Find where the given text appears and provide that cell's center as (x, y) coordinate. 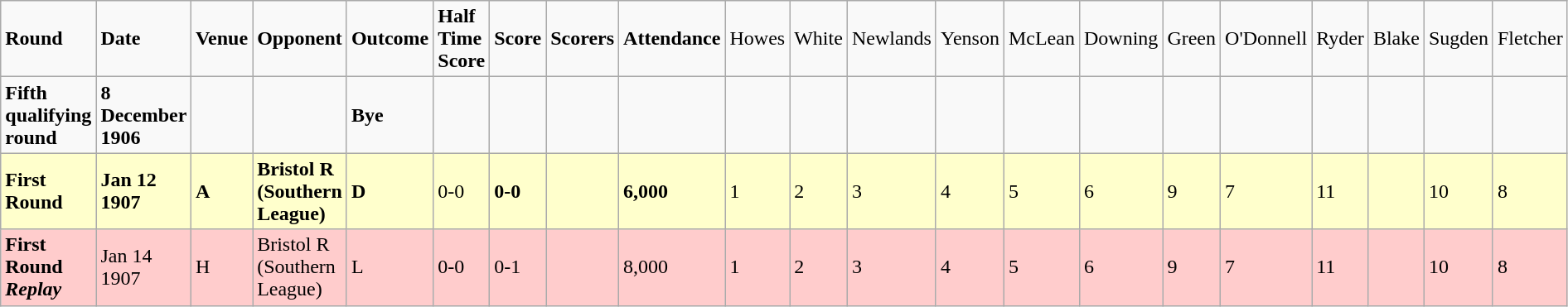
Opponent (300, 39)
8,000 (672, 267)
A (221, 191)
McLean (1041, 39)
Blake (1396, 39)
6,000 (672, 191)
Venue (221, 39)
First Round (48, 191)
Ryder (1341, 39)
Howes (757, 39)
0-1 (518, 267)
L (390, 267)
Bye (390, 115)
Sugden (1459, 39)
Jan 14 1907 (144, 267)
First Round Replay (48, 267)
Jan 12 1907 (144, 191)
Green (1192, 39)
D (390, 191)
Half Time Score (462, 39)
Newlands (892, 39)
Yenson (970, 39)
Outcome (390, 39)
Date (144, 39)
Downing (1120, 39)
8 December 1906 (144, 115)
Score (518, 39)
Scorers (583, 39)
White (819, 39)
Fifth qualifying round (48, 115)
O'Donnell (1266, 39)
Fletcher (1530, 39)
H (221, 267)
Attendance (672, 39)
Round (48, 39)
